Extract the [x, y] coordinate from the center of the cell holding the provided text.  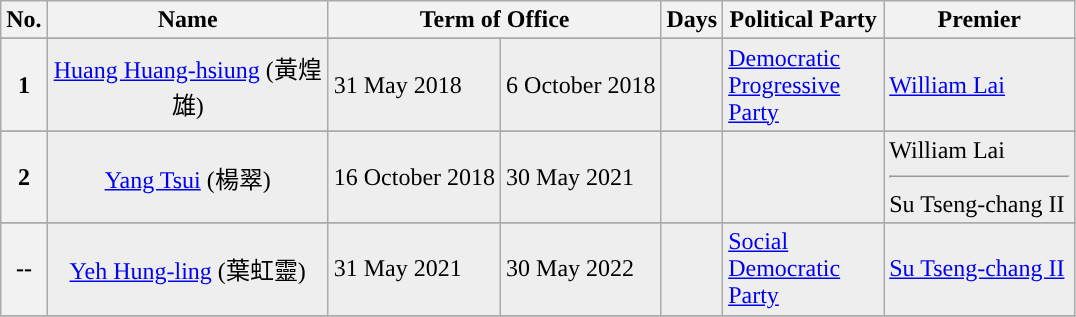
1 [24, 85]
31 May 2021 [414, 269]
Su Tseng-chang II [980, 269]
Premier [980, 20]
Social Democratic Party [804, 269]
30 May 2021 [581, 177]
Yeh Hung-ling (葉虹靈) [188, 269]
31 May 2018 [414, 85]
2 [24, 177]
No. [24, 20]
William LaiSu Tseng-chang II [980, 177]
16 October 2018 [414, 177]
Term of Office [494, 20]
Political Party [804, 20]
30 May 2022 [581, 269]
Yang Tsui (楊翠) [188, 177]
Democratic Progressive Party [804, 85]
Huang Huang-hsiung (黃煌雄) [188, 85]
Name [188, 20]
-- [24, 269]
6 October 2018 [581, 85]
Days [692, 20]
William Lai [980, 85]
